Identify which cell holds the provided text, then report its [X, Y] central coordinate. 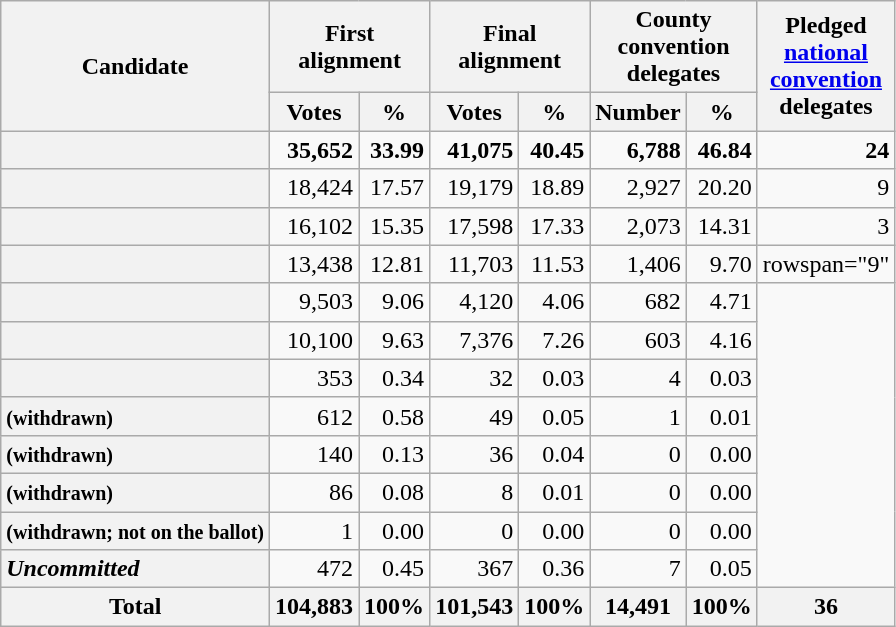
6,788 [638, 150]
9,503 [314, 302]
4.71 [722, 302]
Number [638, 112]
101,543 [474, 607]
24 [826, 150]
15.35 [394, 226]
9.70 [722, 264]
11.53 [554, 264]
14.31 [722, 226]
17.33 [554, 226]
11,703 [474, 264]
0.04 [554, 454]
9 [826, 188]
rowspan="9" [826, 264]
86 [314, 492]
603 [638, 340]
367 [474, 569]
Firstalignment [350, 47]
7 [638, 569]
Candidate [136, 66]
4 [638, 378]
12.81 [394, 264]
9.06 [394, 302]
17.57 [394, 188]
2,073 [638, 226]
2,927 [638, 188]
0.34 [394, 378]
682 [638, 302]
1,406 [638, 264]
(withdrawn; not on the ballot) [136, 531]
4,120 [474, 302]
Finalalignment [510, 47]
612 [314, 416]
7,376 [474, 340]
35,652 [314, 150]
20.20 [722, 188]
0.08 [394, 492]
4.16 [722, 340]
10,100 [314, 340]
32 [474, 378]
0.13 [394, 454]
Total [136, 607]
18.89 [554, 188]
4.06 [554, 302]
7.26 [554, 340]
Uncommitted [136, 569]
14,491 [638, 607]
0.58 [394, 416]
3 [826, 226]
41,075 [474, 150]
19,179 [474, 188]
17,598 [474, 226]
472 [314, 569]
13,438 [314, 264]
Countyconventiondelegates [674, 47]
8 [474, 492]
16,102 [314, 226]
0.36 [554, 569]
18,424 [314, 188]
0.45 [394, 569]
104,883 [314, 607]
33.99 [394, 150]
40.45 [554, 150]
46.84 [722, 150]
140 [314, 454]
Pledgednationalconventiondelegates [826, 66]
353 [314, 378]
49 [474, 416]
9.63 [394, 340]
